Locate the cell with the specified text and output its (x, y) center coordinate. 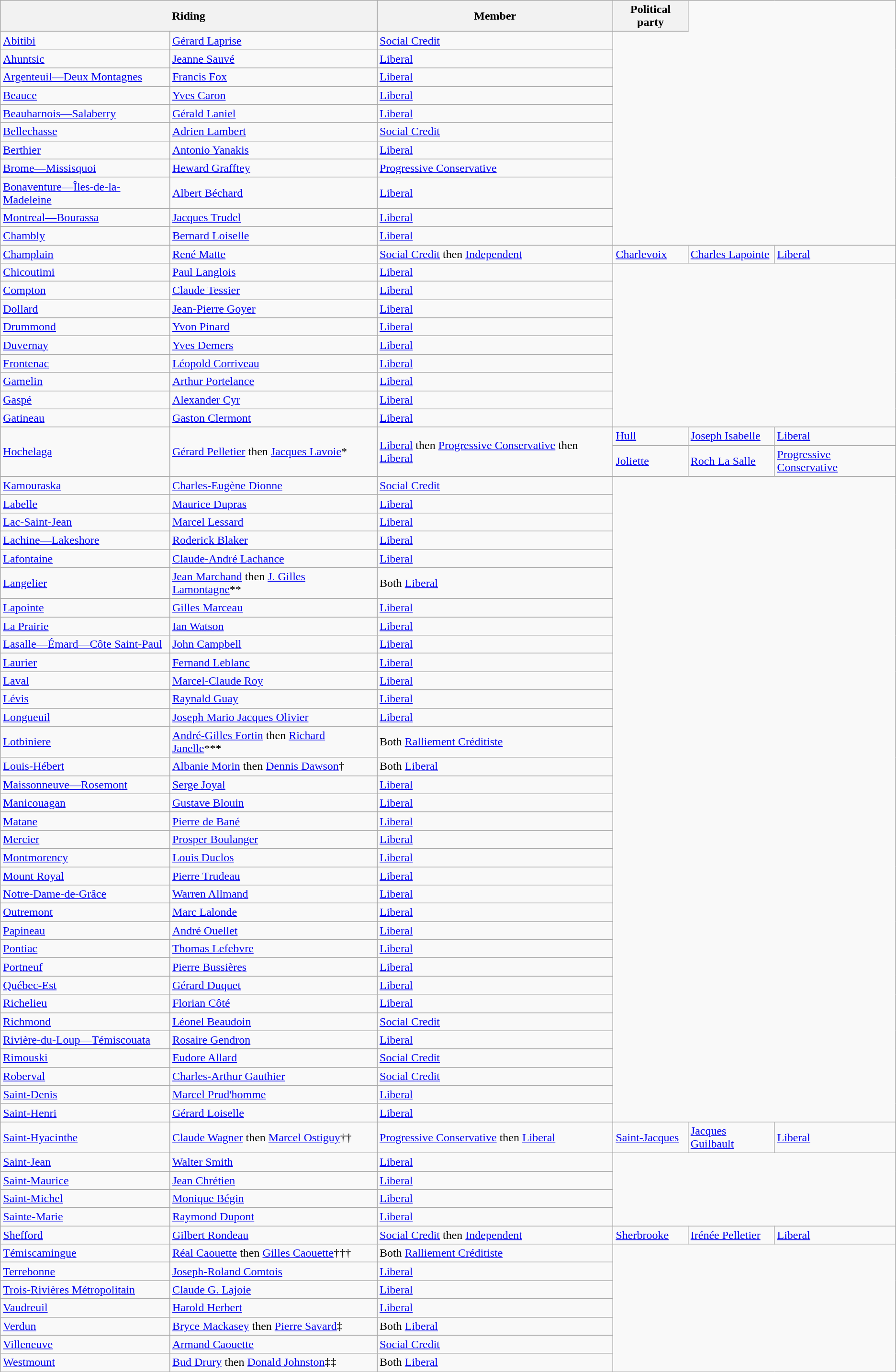
Charles Lapointe (731, 254)
Member (495, 16)
Pontiac (85, 949)
Heward Grafftey (273, 168)
Bryce Mackasey then Pierre Savard‡ (273, 1326)
Maissonneuve—Rosemont (85, 785)
La Prairie (85, 626)
Riding (189, 16)
Sherbrooke (650, 1235)
Bud Drury then Donald Johnston‡‡ (273, 1362)
Yves Demers (273, 345)
Saint-Henri (85, 1113)
Yvon Pinard (273, 327)
Papineau (85, 931)
Joseph Isabelle (731, 436)
Warren Allmand (273, 894)
Thomas Lefebvre (273, 949)
Pierre Trudeau (273, 876)
Claude Wagner then Marcel Ostiguy†† (273, 1137)
Fernand Leblanc (273, 663)
Beauce (85, 95)
Québec-Est (85, 985)
Rosaire Gendron (273, 1040)
Notre-Dame-de-Grâce (85, 894)
Jeanne Sauvé (273, 59)
Matane (85, 821)
Jean-Pierre Goyer (273, 309)
Serge Joyal (273, 785)
Gamelin (85, 382)
Gilbert Rondeau (273, 1235)
Berthier (85, 150)
Jacques Trudel (273, 217)
Ahuntsic (85, 59)
Chambly (85, 236)
Réal Caouette then Gilles Caouette††† (273, 1253)
Adrien Lambert (273, 132)
Rimouski (85, 1058)
Roderick Blaker (273, 540)
Political party (650, 16)
Claude-André Lachance (273, 559)
Albert Béchard (273, 192)
Gérard Loiselle (273, 1113)
Ian Watson (273, 626)
Charles-Arthur Gauthier (273, 1076)
Léonel Beaudoin (273, 1022)
Saint-Denis (85, 1094)
Antonio Yanakis (273, 150)
Outremont (85, 912)
Lapointe (85, 608)
Marcel Prud'homme (273, 1094)
Claude G. Lajoie (273, 1290)
Montmorency (85, 857)
Drummond (85, 327)
Villeneuve (85, 1344)
Progressive Conservative then Liberal (495, 1137)
Harold Herbert (273, 1308)
Bernard Loiselle (273, 236)
Walter Smith (273, 1162)
Jean Chrétien (273, 1180)
Frontenac (85, 363)
Gérard Pelletier then Jacques Lavoie* (273, 452)
Alexander Cyr (273, 400)
Sainte-Marie (85, 1217)
Laurier (85, 663)
Louis Duclos (273, 857)
Roberval (85, 1076)
Pierre de Bané (273, 821)
Marcel Lessard (273, 522)
Richmond (85, 1022)
Gérard Duquet (273, 985)
Paul Langlois (273, 272)
Westmount (85, 1362)
Lotbiniere (85, 742)
Gérald Laniel (273, 113)
Lac-Saint-Jean (85, 522)
Charlevoix (650, 254)
Hochelaga (85, 452)
Portneuf (85, 967)
Labelle (85, 504)
Léopold Corriveau (273, 363)
Vaudreuil (85, 1308)
Verdun (85, 1326)
Gaston Clermont (273, 418)
Lévis (85, 699)
Marcel-Claude Roy (273, 681)
Mount Royal (85, 876)
Bellechasse (85, 132)
Lafontaine (85, 559)
Terrebonne (85, 1271)
Jacques Guilbault (731, 1137)
Hull (650, 436)
Charles-Eugène Dionne (273, 485)
Brome—Missisquoi (85, 168)
René Matte (273, 254)
Trois-Rivières Métropolitain (85, 1290)
Dollard (85, 309)
Saint-Maurice (85, 1180)
Montreal—Bourassa (85, 217)
André Ouellet (273, 931)
Armand Caouette (273, 1344)
Gaspé (85, 400)
Florian Côté (273, 1003)
Richelieu (85, 1003)
Mercier (85, 839)
Raynald Guay (273, 699)
Saint-Jean (85, 1162)
Gérard Laprise (273, 41)
Longueuil (85, 717)
Roch La Salle (731, 461)
Francis Fox (273, 77)
Saint-Hyacinthe (85, 1137)
Abitibi (85, 41)
Témiscamingue (85, 1253)
Joliette (650, 461)
Argenteuil—Deux Montagnes (85, 77)
Rivière-du-Loup—Témiscouata (85, 1040)
Laval (85, 681)
John Campbell (273, 644)
Jean Marchand then J. Gilles Lamontagne** (273, 583)
Raymond Dupont (273, 1217)
Arthur Portelance (273, 382)
Shefford (85, 1235)
Joseph Mario Jacques Olivier (273, 717)
Saint-Michel (85, 1199)
Kamouraska (85, 485)
Saint-Jacques (650, 1137)
Gatineau (85, 418)
Langelier (85, 583)
Lasalle—Émard—Côte Saint-Paul (85, 644)
Lachine—Lakeshore (85, 540)
Yves Caron (273, 95)
Eudore Allard (273, 1058)
Albanie Morin then Dennis Dawson† (273, 766)
Joseph-Roland Comtois (273, 1271)
Bonaventure—Îles-de-la-Madeleine (85, 192)
Pierre Bussières (273, 967)
Claude Tessier (273, 291)
Louis-Hébert (85, 766)
Liberal then Progressive Conservative then Liberal (495, 452)
Duvernay (85, 345)
Gilles Marceau (273, 608)
Prosper Boulanger (273, 839)
Marc Lalonde (273, 912)
Maurice Dupras (273, 504)
Chicoutimi (85, 272)
Beauharnois—Salaberry (85, 113)
Champlain (85, 254)
Compton (85, 291)
Manicouagan (85, 803)
Gustave Blouin (273, 803)
Monique Bégin (273, 1199)
Irénée Pelletier (731, 1235)
André-Gilles Fortin then Richard Janelle*** (273, 742)
